Detect which cell encompasses the target text, then output its [x, y] center coordinate. 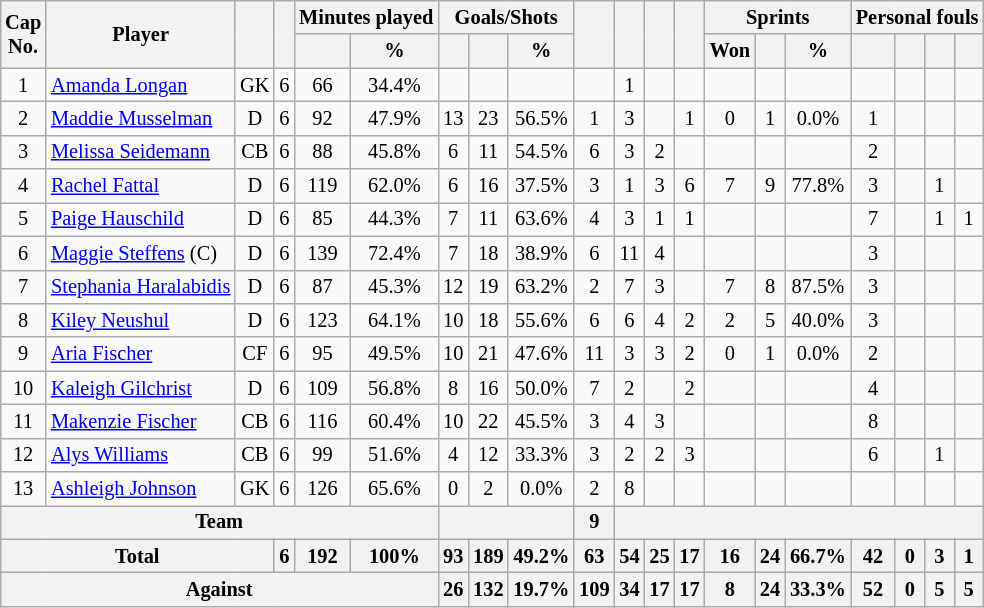
99 [322, 455]
189 [488, 556]
Sprints [778, 17]
87.5% [818, 287]
42 [873, 556]
Kaleigh Gilchrist [140, 388]
126 [322, 489]
47.9% [394, 118]
54.5% [541, 152]
Alys Williams [140, 455]
Personal fouls [918, 17]
Won [730, 51]
Rachel Fattal [140, 186]
45.5% [541, 421]
Amanda Longan [140, 85]
19.7% [541, 589]
123 [322, 320]
21 [488, 354]
40.0% [818, 320]
Makenzie Fischer [140, 421]
CF [254, 354]
63.6% [541, 219]
62.0% [394, 186]
Minutes played [366, 17]
26 [453, 589]
Stephania Haralabidis [140, 287]
60.4% [394, 421]
Team [219, 522]
23 [488, 118]
66 [322, 85]
Aria Fischer [140, 354]
56.8% [394, 388]
63 [594, 556]
49.5% [394, 354]
CapNo. [23, 34]
87 [322, 287]
51.6% [394, 455]
Kiley Neushul [140, 320]
100% [394, 556]
65.6% [394, 489]
88 [322, 152]
116 [322, 421]
Ashleigh Johnson [140, 489]
Against [219, 589]
Maddie Musselman [140, 118]
55.6% [541, 320]
Total [137, 556]
38.9% [541, 253]
37.5% [541, 186]
119 [322, 186]
45.3% [394, 287]
132 [488, 589]
54 [629, 556]
66.7% [818, 556]
45.8% [394, 152]
63.2% [541, 287]
Goals/Shots [506, 17]
92 [322, 118]
95 [322, 354]
50.0% [541, 388]
44.3% [394, 219]
19 [488, 287]
192 [322, 556]
Player [140, 34]
64.1% [394, 320]
25 [659, 556]
Maggie Steffens (C) [140, 253]
77.8% [818, 186]
93 [453, 556]
139 [322, 253]
56.5% [541, 118]
22 [488, 421]
Melissa Seidemann [140, 152]
52 [873, 589]
85 [322, 219]
72.4% [394, 253]
Paige Hauschild [140, 219]
47.6% [541, 354]
34.4% [394, 85]
49.2% [541, 556]
34 [629, 589]
